Identify which cell holds the provided text, then report its (x, y) central coordinate. 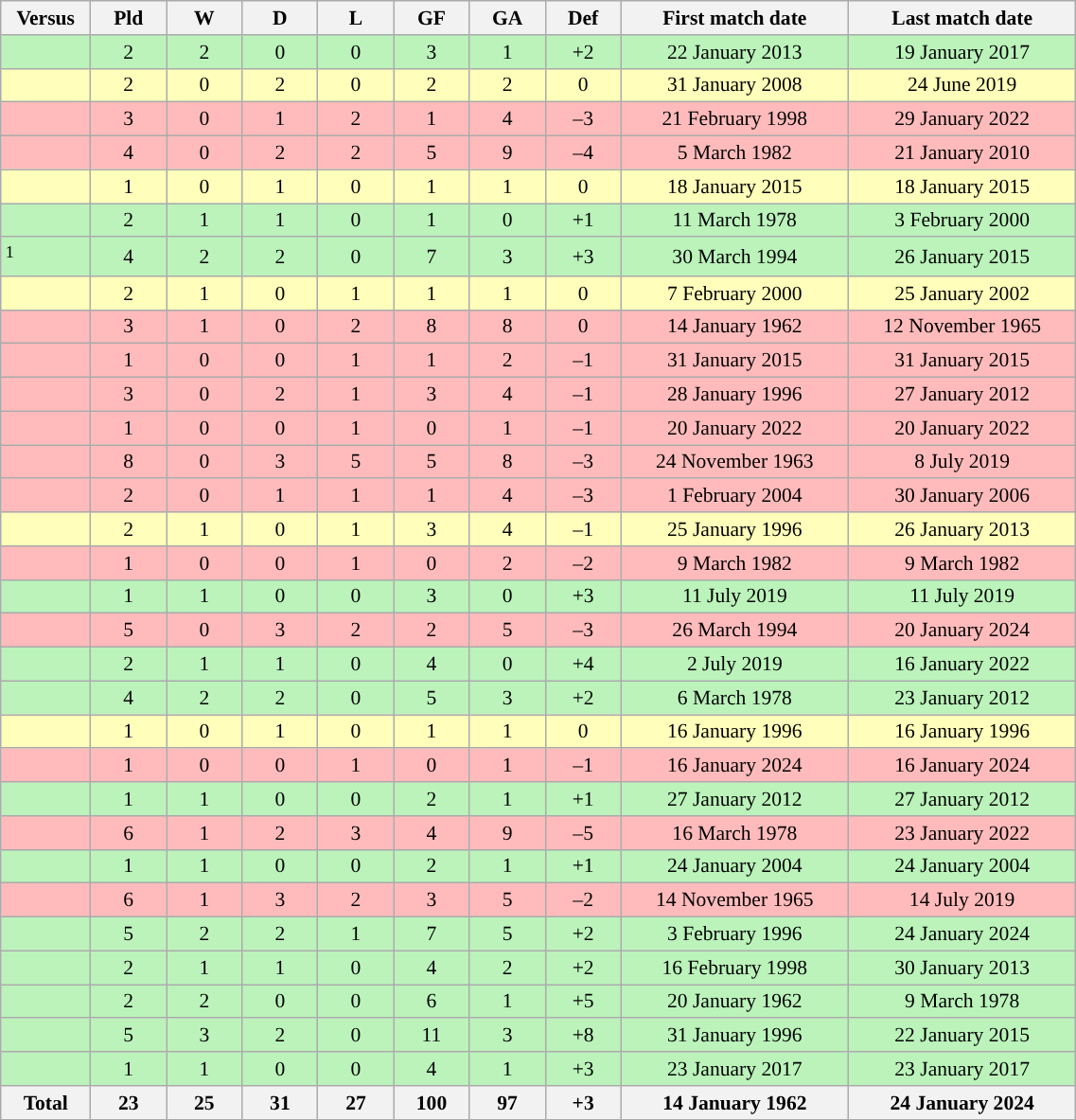
–5 (583, 833)
11 March 1978 (734, 221)
+4 (583, 665)
+8 (583, 1036)
D (280, 18)
14 July 2019 (961, 900)
3 February 1996 (734, 934)
W (204, 18)
100 (432, 1103)
26 January 2013 (961, 529)
5 March 1982 (734, 153)
2 July 2019 (734, 665)
25 January 2002 (961, 293)
26 March 1994 (734, 631)
Total (45, 1103)
31 (280, 1103)
16 March 1978 (734, 833)
20 January 2024 (961, 631)
27 (356, 1103)
30 January 2006 (961, 496)
L (356, 18)
14 November 1965 (734, 900)
26 January 2015 (961, 258)
12 November 1965 (961, 327)
28 January 1996 (734, 395)
97 (507, 1103)
Def (583, 18)
23 January 2012 (961, 698)
31 January 1996 (734, 1036)
16 January 2022 (961, 665)
9 March 1978 (961, 1002)
20 January 1962 (734, 1002)
29 January 2022 (961, 119)
6 March 1978 (734, 698)
GA (507, 18)
21 January 2010 (961, 153)
First match date (734, 18)
19 January 2017 (961, 52)
22 January 2015 (961, 1036)
24 June 2019 (961, 85)
30 January 2013 (961, 968)
25 (204, 1103)
Last match date (961, 18)
16 February 1998 (734, 968)
23 January 2022 (961, 833)
7 February 2000 (734, 293)
22 January 2013 (734, 52)
11 (432, 1036)
23 (129, 1103)
Versus (45, 18)
21 February 1998 (734, 119)
Pld (129, 18)
+5 (583, 1002)
30 March 1994 (734, 258)
25 January 1996 (734, 529)
8 July 2019 (961, 462)
31 January 2008 (734, 85)
3 February 2000 (961, 221)
GF (432, 18)
1 February 2004 (734, 496)
–4 (583, 153)
24 November 1963 (734, 462)
